Identify which cell holds the provided text, then report its (X, Y) central coordinate. 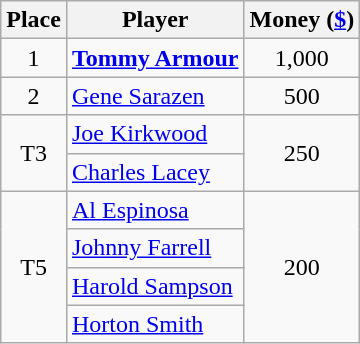
500 (302, 96)
Player (155, 20)
Al Espinosa (155, 210)
250 (302, 153)
Horton Smith (155, 324)
Johnny Farrell (155, 248)
Charles Lacey (155, 172)
Tommy Armour (155, 58)
Place (34, 20)
Money ($) (302, 20)
1,000 (302, 58)
T3 (34, 153)
Joe Kirkwood (155, 134)
T5 (34, 267)
200 (302, 267)
1 (34, 58)
Gene Sarazen (155, 96)
2 (34, 96)
Harold Sampson (155, 286)
